Scan for the cell matching the given text and deliver its [x, y] coordinate at center. 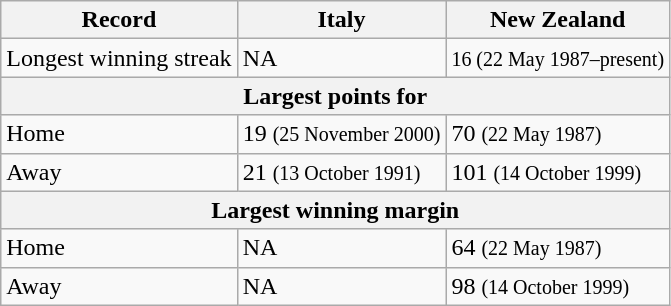
Largest points for [336, 96]
New Zealand [558, 20]
19 (25 November 2000) [342, 134]
101 (14 October 1999) [558, 172]
Longest winning streak [119, 58]
21 (13 October 1991) [342, 172]
70 (22 May 1987) [558, 134]
16 (22 May 1987–present) [558, 58]
98 (14 October 1999) [558, 286]
Italy [342, 20]
Record [119, 20]
64 (22 May 1987) [558, 248]
Largest winning margin [336, 210]
